Find where the given text appears and provide that cell's center as [x, y] coordinate. 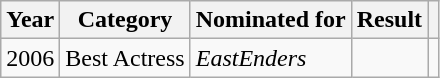
Nominated for [270, 20]
2006 [30, 58]
Result [389, 20]
Best Actress [125, 58]
Year [30, 20]
EastEnders [270, 58]
Category [125, 20]
